Output the [X, Y] coordinate of the center of the cell containing the given text.  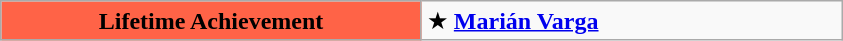
★ Marián Varga [632, 21]
Lifetime Achievement [212, 21]
